Return (x, y) of the center of cell containing provided text 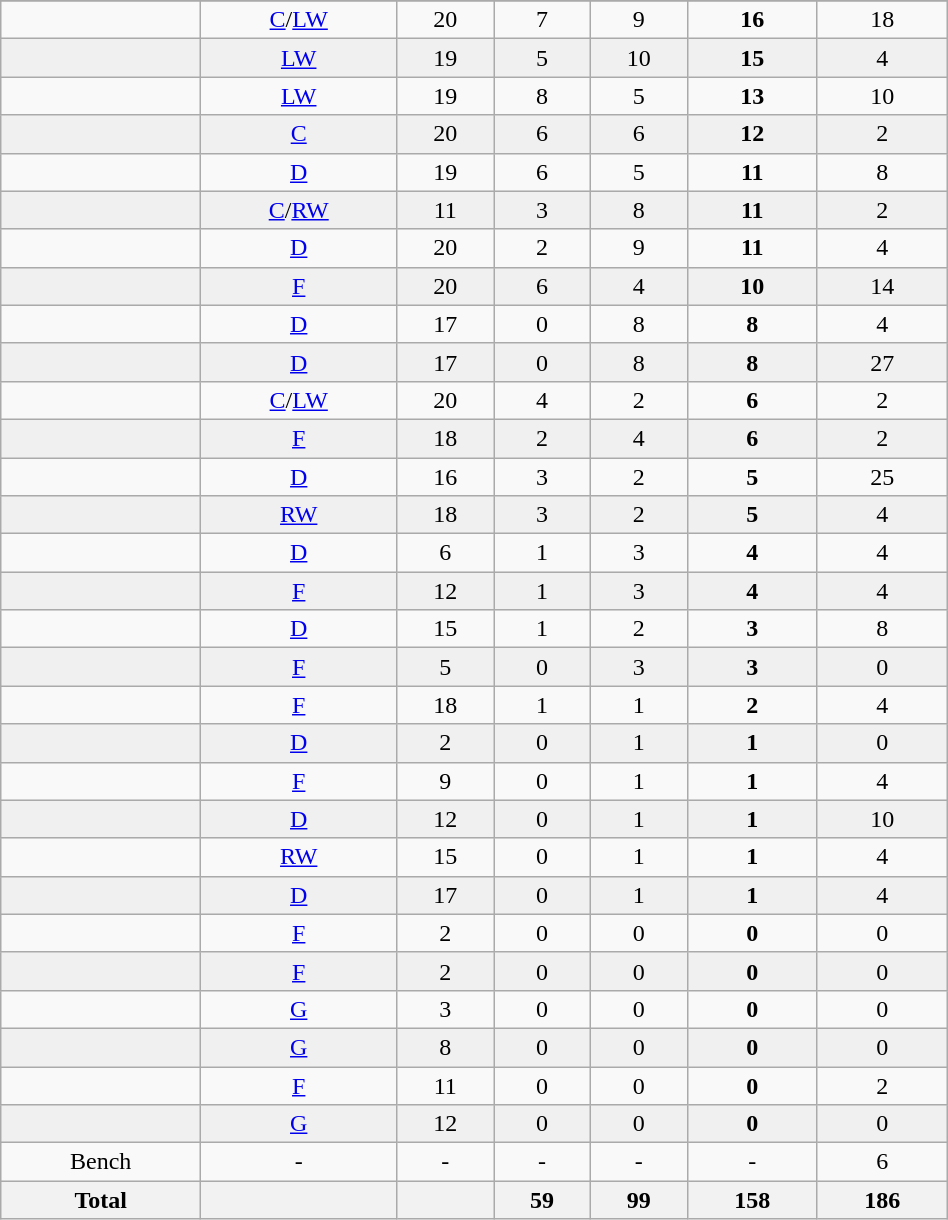
186 (882, 1200)
27 (882, 362)
14 (882, 286)
Bench (101, 1162)
99 (638, 1200)
158 (752, 1200)
25 (882, 477)
C/RW (299, 210)
13 (752, 96)
C (299, 134)
7 (542, 20)
59 (542, 1200)
Total (101, 1200)
